Search for the cell housing the specified text and yield its [X, Y] center coordinate. 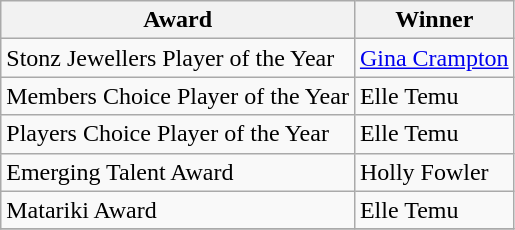
Players Choice Player of the Year [178, 134]
Award [178, 20]
Members Choice Player of the Year [178, 96]
Holly Fowler [434, 172]
Stonz Jewellers Player of the Year [178, 58]
Emerging Talent Award [178, 172]
Winner [434, 20]
Gina Crampton [434, 58]
Matariki Award [178, 210]
